Provide the [X, Y] coordinate of the cell's center where the given text is located.  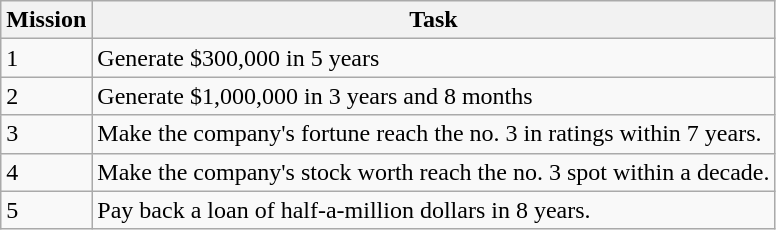
5 [46, 210]
4 [46, 172]
Task [434, 20]
2 [46, 96]
3 [46, 134]
Generate $300,000 in 5 years [434, 58]
Mission [46, 20]
Pay back a loan of half-a-million dollars in 8 years. [434, 210]
Make the company's fortune reach the no. 3 in ratings within 7 years. [434, 134]
1 [46, 58]
Make the company's stock worth reach the no. 3 spot within a decade. [434, 172]
Generate $1,000,000 in 3 years and 8 months [434, 96]
